Locate the cell with the specified text and output its (X, Y) center coordinate. 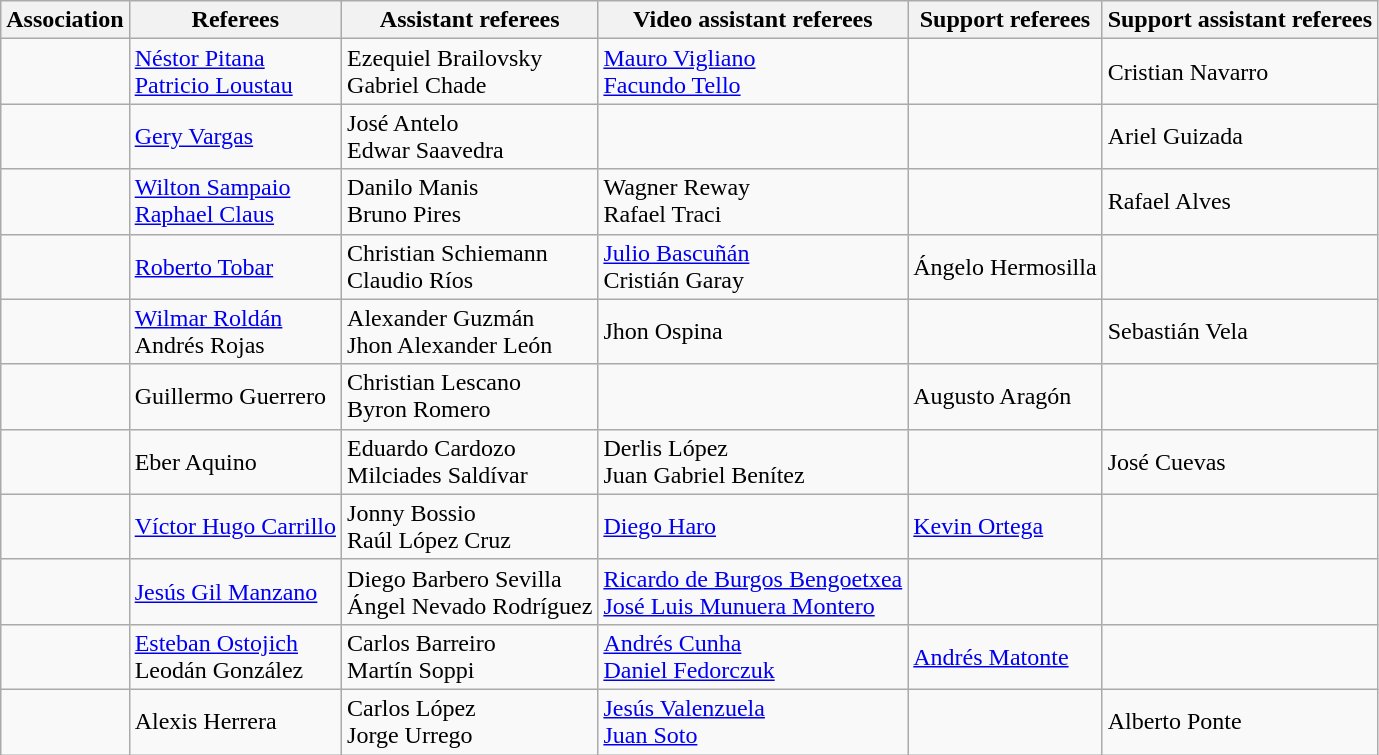
Assistant referees (470, 20)
Jesús ValenzuelaJuan Soto (753, 722)
Support assistant referees (1240, 20)
Alexander GuzmánJhon Alexander León (470, 332)
Julio BascuñánCristián Garay (753, 266)
Christian LescanoByron Romero (470, 396)
Andrés CunhaDaniel Fedorczuk (753, 656)
Esteban OstojichLeodán González (235, 656)
José Cuevas (1240, 462)
Gery Vargas (235, 136)
Danilo ManisBruno Pires (470, 202)
Christian SchiemannClaudio Ríos (470, 266)
Diego Barbero SevillaÁngel Nevado Rodríguez (470, 592)
Ezequiel BrailovskyGabriel Chade (470, 72)
Carlos BarreiroMartín Soppi (470, 656)
Association (65, 20)
Sebastián Vela (1240, 332)
Jonny BossioRaúl López Cruz (470, 526)
Ricardo de Burgos BengoetxeaJosé Luis Munuera Montero (753, 592)
Jesús Gil Manzano (235, 592)
Mauro ViglianoFacundo Tello (753, 72)
Jhon Ospina (753, 332)
José AnteloEdwar Saavedra (470, 136)
Guillermo Guerrero (235, 396)
Víctor Hugo Carrillo (235, 526)
Wilmar RoldánAndrés Rojas (235, 332)
Referees (235, 20)
Eber Aquino (235, 462)
Support referees (1005, 20)
Ángelo Hermosilla (1005, 266)
Augusto Aragón (1005, 396)
Kevin Ortega (1005, 526)
Alberto Ponte (1240, 722)
Video assistant referees (753, 20)
Néstor PitanaPatricio Loustau (235, 72)
Rafael Alves (1240, 202)
Cristian Navarro (1240, 72)
Roberto Tobar (235, 266)
Andrés Matonte (1005, 656)
Wilton SampaioRaphael Claus (235, 202)
Derlis LópezJuan Gabriel Benítez (753, 462)
Ariel Guizada (1240, 136)
Wagner RewayRafael Traci (753, 202)
Carlos LópezJorge Urrego (470, 722)
Alexis Herrera (235, 722)
Diego Haro (753, 526)
Eduardo CardozoMilciades Saldívar (470, 462)
